Determine the [X, Y] coordinate at the center of the cell enclosing the given text.  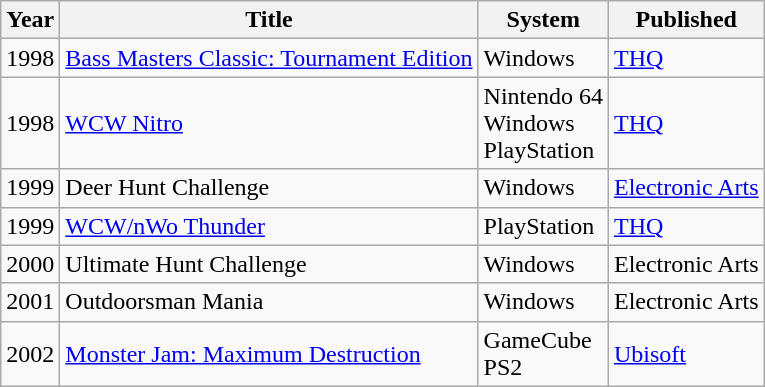
Bass Masters Classic: Tournament Edition [269, 58]
WCW Nitro [269, 123]
2000 [30, 264]
GameCubePS2 [543, 354]
2002 [30, 354]
Year [30, 20]
PlayStation [543, 226]
Ubisoft [686, 354]
Title [269, 20]
2001 [30, 302]
Published [686, 20]
Outdoorsman Mania [269, 302]
System [543, 20]
Monster Jam: Maximum Destruction [269, 354]
Deer Hunt Challenge [269, 188]
Ultimate Hunt Challenge [269, 264]
WCW/nWo Thunder [269, 226]
Nintendo 64WindowsPlayStation [543, 123]
